Scan for the cell matching the given text and deliver its (x, y) coordinate at center. 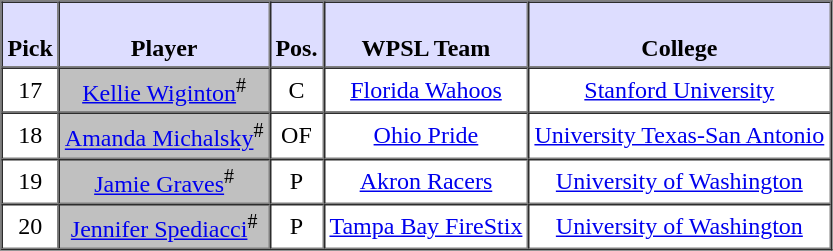
Kellie Wiginton# (164, 90)
Jennifer Spediacci# (164, 226)
WPSL Team (426, 35)
Amanda Michalsky# (164, 136)
Stanford University (679, 90)
Pick (30, 35)
18 (30, 136)
Pos. (296, 35)
C (296, 90)
Jamie Graves# (164, 180)
Akron Racers (426, 180)
Ohio Pride (426, 136)
19 (30, 180)
College (679, 35)
University Texas-San Antonio (679, 136)
OF (296, 136)
Florida Wahoos (426, 90)
Player (164, 35)
20 (30, 226)
17 (30, 90)
Tampa Bay FireStix (426, 226)
